From the cell containing the given text, extract its center point as (x, y) coordinate. 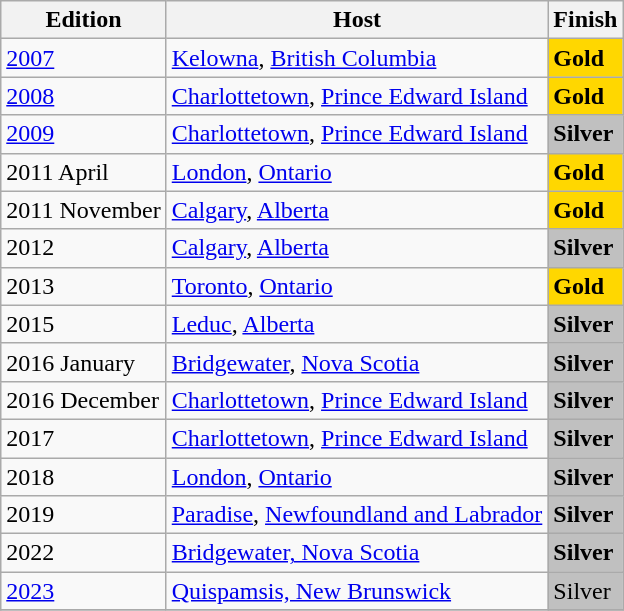
2011 November (84, 210)
2023 (84, 591)
2016 December (84, 400)
2022 (84, 553)
Quispamsis, New Brunswick (357, 591)
Finish (586, 20)
2017 (84, 438)
Host (357, 20)
2008 (84, 96)
Paradise, Newfoundland and Labrador (357, 515)
Edition (84, 20)
2011 April (84, 172)
Leduc, Alberta (357, 324)
Kelowna, British Columbia (357, 58)
Toronto, Ontario (357, 286)
2015 (84, 324)
2018 (84, 477)
2009 (84, 134)
2019 (84, 515)
2016 January (84, 362)
2012 (84, 248)
2007 (84, 58)
2013 (84, 286)
